Determine the (X, Y) coordinate at the center of the cell enclosing the given text.  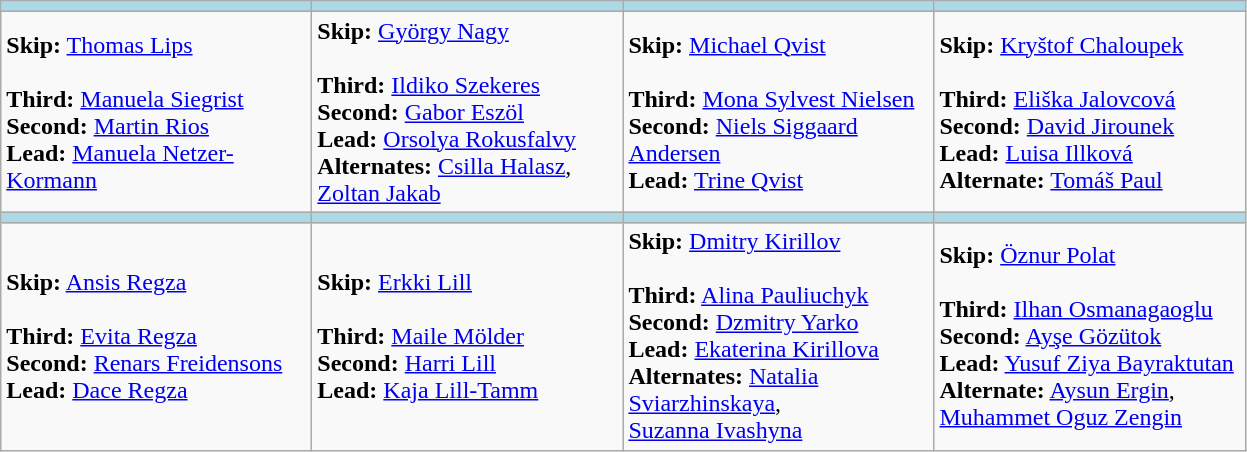
Skip: Thomas Lips Third: Manuela Siegrist Second: Martin Rios Lead: Manuela Netzer-Kormann (156, 112)
Skip: Kryštof Chaloupek Third: Eliška Jalovcová Second: David Jirounek Lead: Luisa Illková Alternate: Tomáš Paul (1090, 112)
Skip: Michael Qvist Third: Mona Sylvest Nielsen Second: Niels Siggaard Andersen Lead: Trine Qvist (778, 112)
Skip: Ansis Regza Third: Evita Regza Second: Renars Freidensons Lead: Dace Regza (156, 336)
Skip: György Nagy Third: Ildiko Szekeres Second: Gabor Eszöl Lead: Orsolya Rokusfalvy Alternates: Csilla Halasz, Zoltan Jakab (468, 112)
Skip: Dmitry Kirillov Third: Alina Pauliuchyk Second: Dzmitry Yarko Lead: Ekaterina Kirillova Alternates: Natalia Sviarzhinskaya, Suzanna Ivashyna (778, 336)
Skip: Öznur Polat Third: Ilhan Osmanagaoglu Second: Ayşe Gözütok Lead: Yusuf Ziya Bayraktutan Alternate: Aysun Ergin, Muhammet Oguz Zengin (1090, 336)
Skip: Erkki Lill Third: Maile Mölder Second: Harri Lill Lead: Kaja Lill-Tamm (468, 336)
